Identify which cell holds the provided text, then report its (x, y) central coordinate. 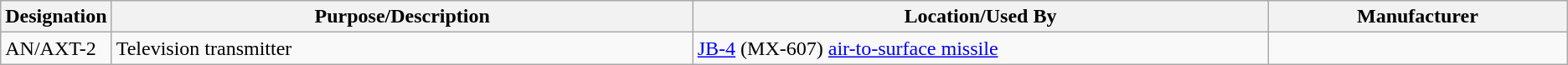
JB-4 (MX-607) air-to-surface missile (980, 48)
Designation (56, 17)
Manufacturer (1418, 17)
Purpose/Description (402, 17)
AN/AXT-2 (56, 48)
Location/Used By (980, 17)
Television transmitter (402, 48)
